Search for the cell housing the specified text and yield its (X, Y) center coordinate. 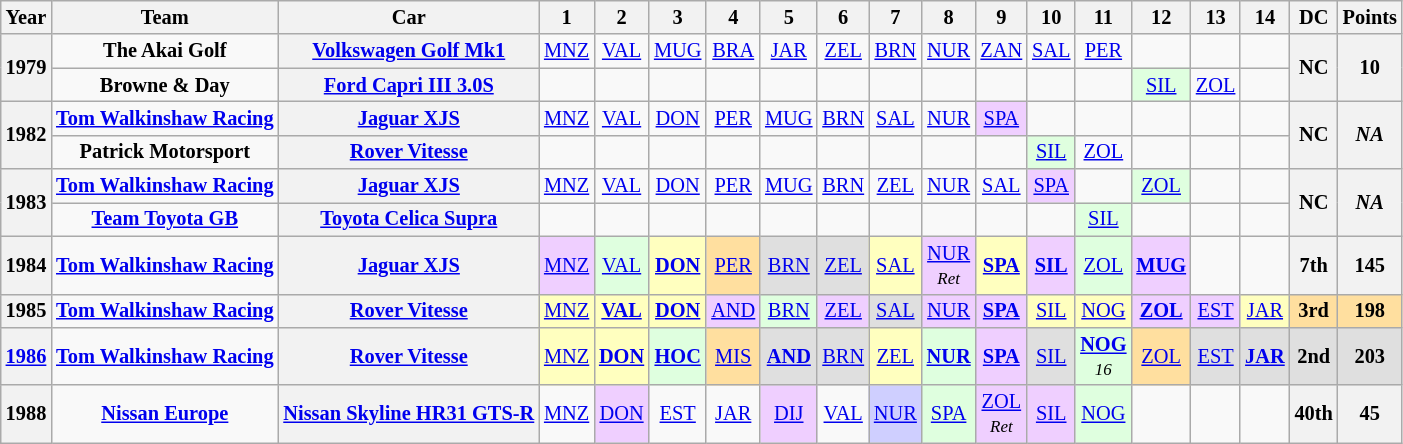
45 (1370, 414)
Volkswagen Golf Mk1 (408, 51)
MIS (733, 356)
198 (1370, 311)
DIJ (788, 414)
6 (843, 17)
1979 (26, 68)
3 (678, 17)
Patrick Motorsport (164, 152)
8 (949, 17)
1985 (26, 311)
Points (1370, 17)
145 (1370, 265)
1986 (26, 356)
Team (164, 17)
7 (896, 17)
1984 (26, 265)
13 (1216, 17)
ZAN (1002, 51)
2 (622, 17)
Car (408, 17)
1988 (26, 414)
3rd (1314, 311)
11 (1103, 17)
NOG16 (1103, 356)
40th (1314, 414)
Nissan Skyline HR31 GTS-R (408, 414)
The Akai Golf (164, 51)
2nd (1314, 356)
4 (733, 17)
1983 (26, 202)
7th (1314, 265)
5 (788, 17)
203 (1370, 356)
12 (1161, 17)
HOC (678, 356)
ZOLRet (1002, 414)
Nissan Europe (164, 414)
Year (26, 17)
1 (566, 17)
1982 (26, 134)
9 (1002, 17)
14 (1264, 17)
Toyota Celica Supra (408, 219)
BRA (733, 51)
NURRet (949, 265)
Team Toyota GB (164, 219)
Browne & Day (164, 85)
DC (1314, 17)
Ford Capri III 3.0S (408, 85)
